Extract the (X, Y) coordinate from the center of the cell holding the provided text.  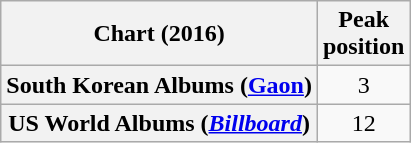
Chart (2016) (160, 34)
South Korean Albums (Gaon) (160, 85)
3 (363, 85)
12 (363, 123)
Peakposition (363, 34)
US World Albums (Billboard) (160, 123)
